Output the (x, y) coordinate of the center of the cell containing the given text.  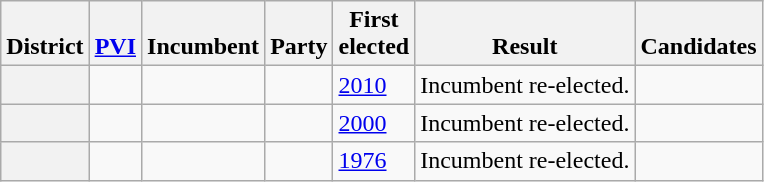
2000 (374, 123)
Firstelected (374, 34)
Result (525, 34)
2010 (374, 85)
Party (299, 34)
1976 (374, 161)
Incumbent (204, 34)
District (45, 34)
Candidates (698, 34)
PVI (115, 34)
